From the cell containing the given text, extract its center point as (x, y) coordinate. 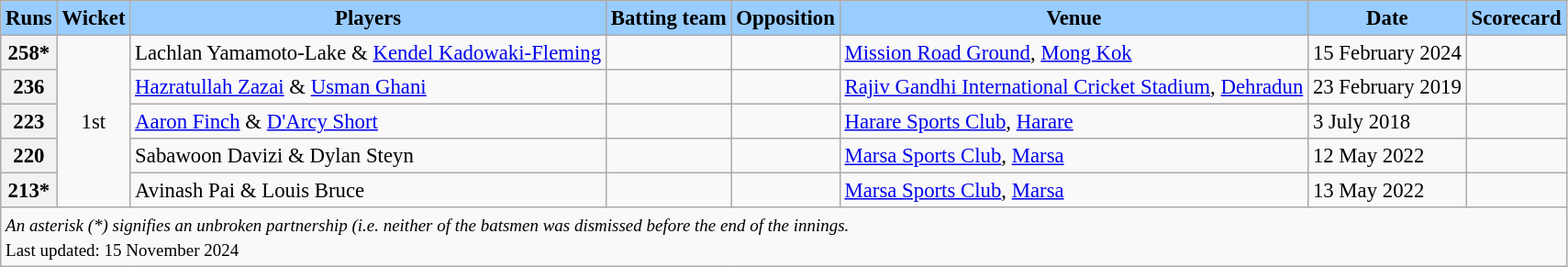
Sabawoon Davizi & Dylan Steyn (369, 156)
223 (29, 122)
1st (94, 122)
Avinash Pai & Louis Bruce (369, 191)
236 (29, 87)
Wicket (94, 18)
3 July 2018 (1387, 122)
258* (29, 53)
Venue (1073, 18)
15 February 2024 (1387, 53)
Date (1387, 18)
Hazratullah Zazai & Usman Ghani (369, 87)
220 (29, 156)
12 May 2022 (1387, 156)
13 May 2022 (1387, 191)
213* (29, 191)
Lachlan Yamamoto-Lake & Kendel Kadowaki-Fleming (369, 53)
Players (369, 18)
Runs (29, 18)
Batting team (668, 18)
Opposition (785, 18)
Harare Sports Club, Harare (1073, 122)
Scorecard (1516, 18)
Mission Road Ground, Mong Kok (1073, 53)
Rajiv Gandhi International Cricket Stadium, Dehradun (1073, 87)
23 February 2019 (1387, 87)
Aaron Finch & D'Arcy Short (369, 122)
